From the cell containing the given text, extract its center point as [x, y] coordinate. 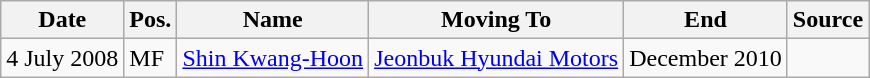
Moving To [496, 20]
End [706, 20]
Pos. [150, 20]
Source [828, 20]
Jeonbuk Hyundai Motors [496, 58]
MF [150, 58]
4 July 2008 [62, 58]
Shin Kwang-Hoon [273, 58]
December 2010 [706, 58]
Date [62, 20]
Name [273, 20]
